Return the [X, Y] coordinate for the center point of the cell that contains the specified text.  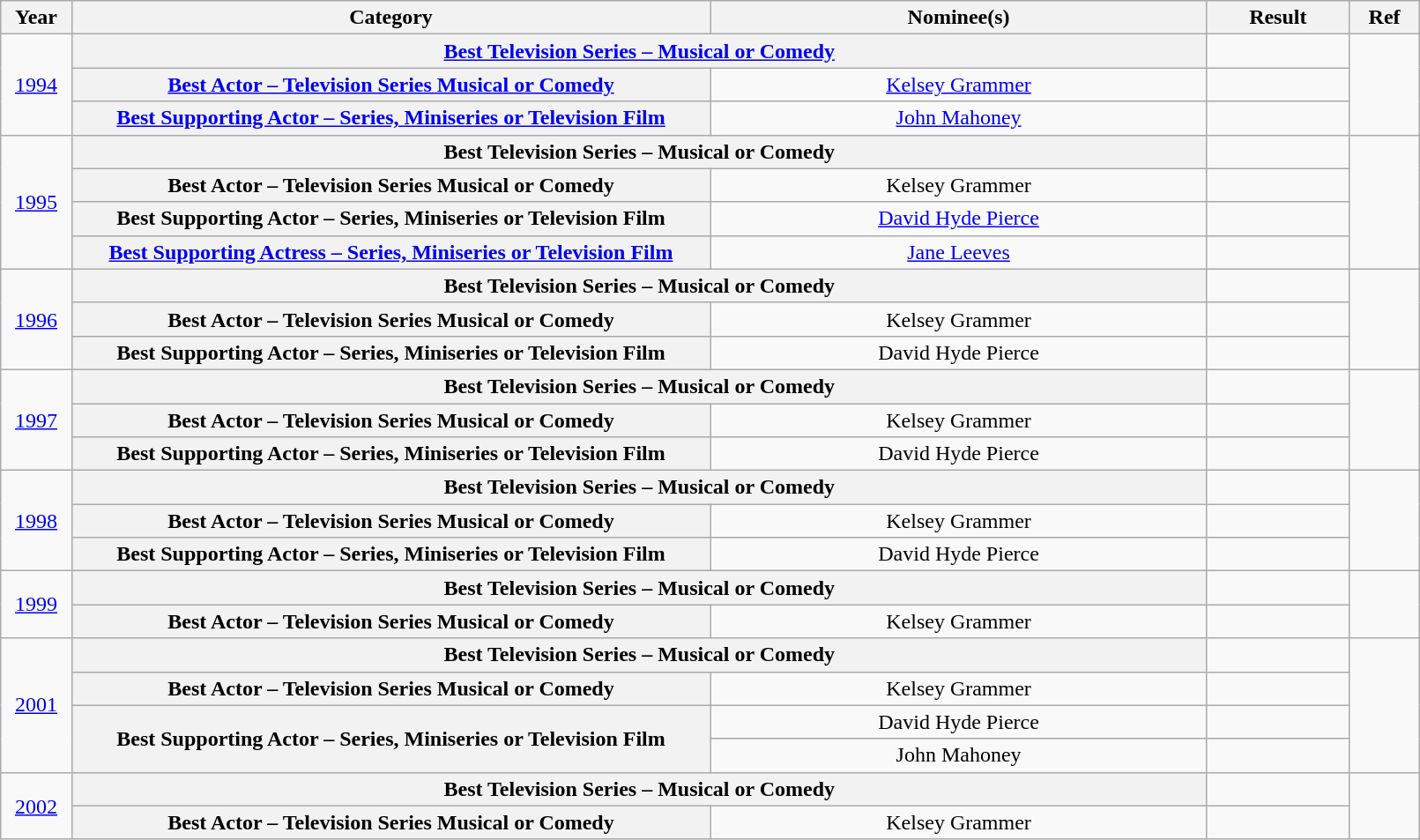
2001 [36, 705]
1994 [36, 85]
Best Supporting Actress – Series, Miniseries or Television Film [391, 252]
1999 [36, 605]
1997 [36, 420]
Ref [1384, 18]
Category [391, 18]
2002 [36, 806]
Result [1278, 18]
1996 [36, 319]
1995 [36, 202]
1998 [36, 521]
Nominee(s) [959, 18]
Year [36, 18]
Jane Leeves [959, 252]
